Return [X, Y] of the center of cell containing provided text 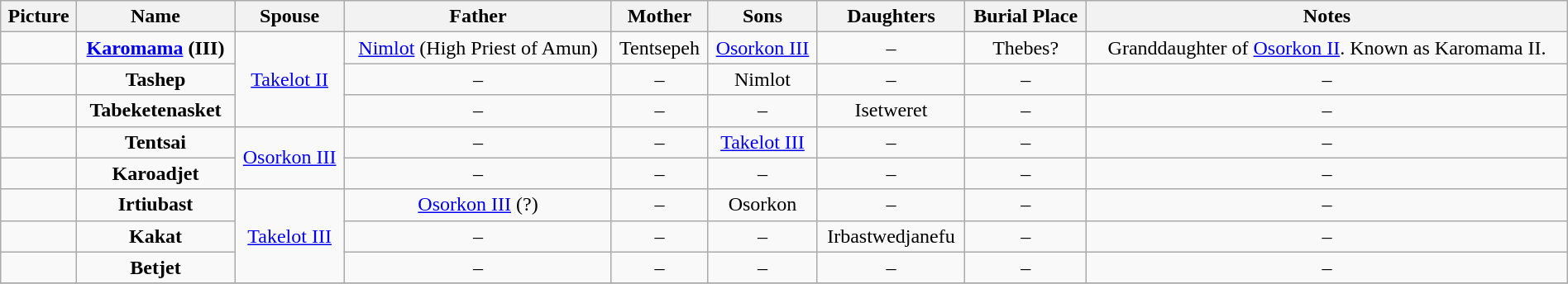
Tentsepeh [659, 48]
Tashep [155, 79]
Kakat [155, 236]
Osorkon [762, 205]
Irbastwedjanefu [891, 236]
Thebes? [1025, 48]
Mother [659, 17]
Isetweret [891, 111]
Nimlot [762, 79]
Osorkon III (?) [478, 205]
Takelot II [289, 79]
Sons [762, 17]
Burial Place [1025, 17]
Father [478, 17]
Karomama (III) [155, 48]
Betjet [155, 267]
Karoadjet [155, 173]
Spouse [289, 17]
Notes [1327, 17]
Tabeketenasket [155, 111]
Granddaughter of Osorkon II. Known as Karomama II. [1327, 48]
Name [155, 17]
Nimlot (High Priest of Amun) [478, 48]
Daughters [891, 17]
Tentsai [155, 142]
Irtiubast [155, 205]
Picture [39, 17]
